For the text-containing cell, return its midpoint in [X, Y] coordinate format. 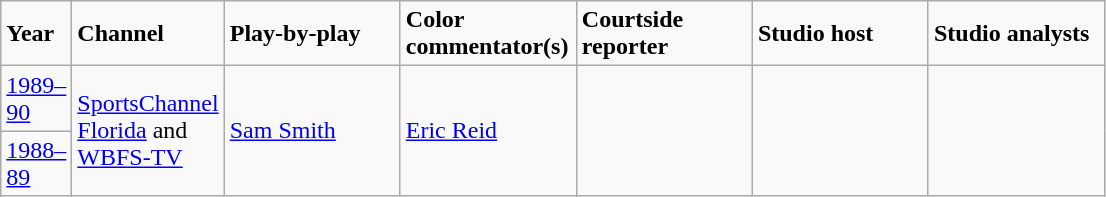
Color commentator(s) [488, 34]
Studio analysts [1016, 34]
SportsChannel Florida and WBFS-TV [148, 131]
Studio host [840, 34]
Play-by-play [312, 34]
Year [36, 34]
Channel [148, 34]
Eric Reid [488, 131]
Courtside reporter [664, 34]
1989–90 [36, 98]
Sam Smith [312, 131]
1988–89 [36, 164]
